For the text-containing cell, return its midpoint in (X, Y) coordinate format. 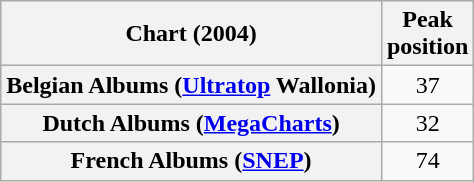
74 (427, 161)
32 (427, 123)
Chart (2004) (192, 34)
Dutch Albums (MegaCharts) (192, 123)
37 (427, 85)
Belgian Albums (Ultratop Wallonia) (192, 85)
French Albums (SNEP) (192, 161)
Peakposition (427, 34)
